Provide the [X, Y] coordinate of the cell's center where the given text is located.  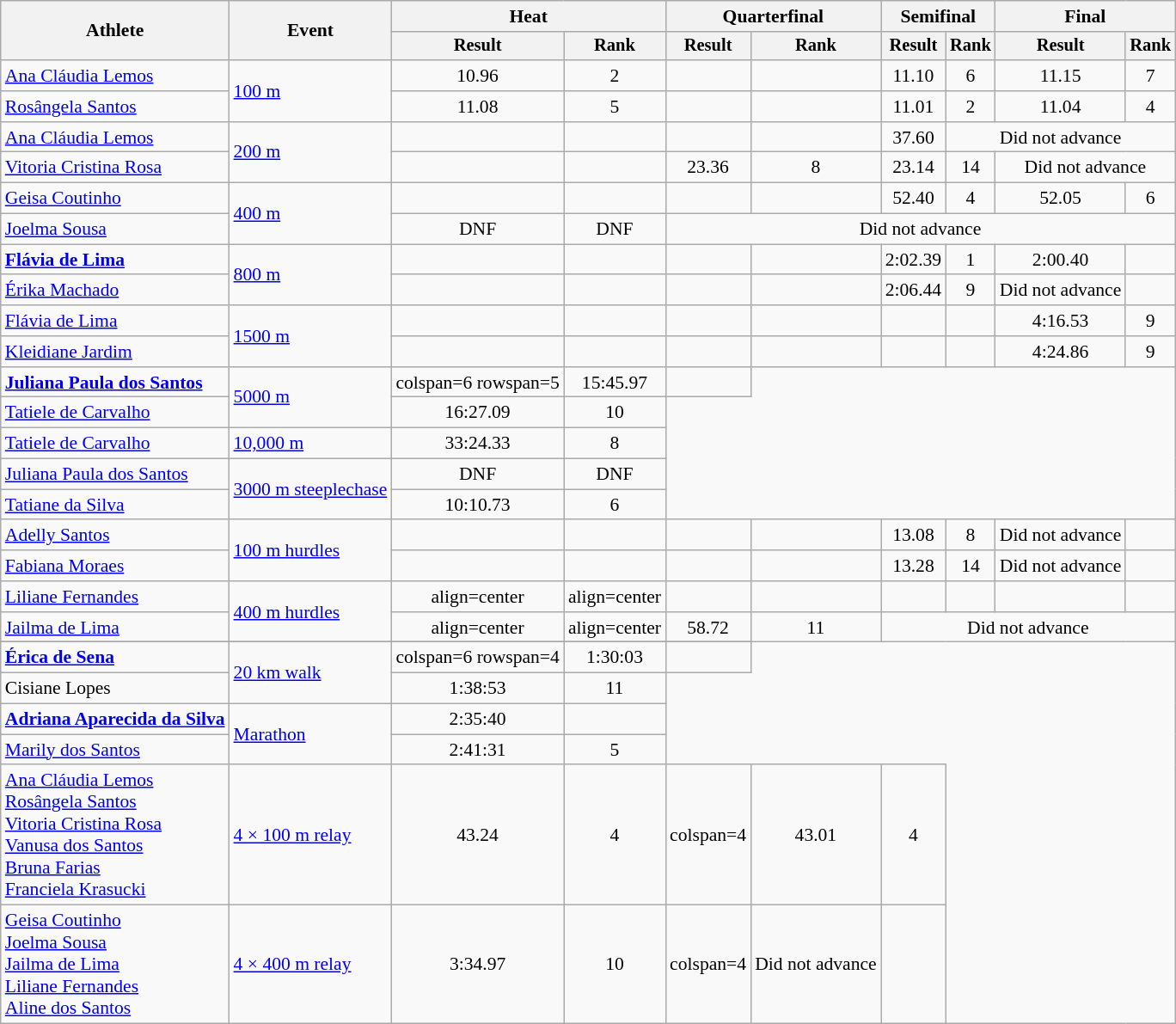
37.60 [913, 138]
1:38:53 [478, 689]
Vitoria Cristina Rosa [115, 168]
52.05 [1061, 199]
11.04 [1061, 107]
4:16.53 [1061, 321]
Cisiane Lopes [115, 689]
Ana Cláudia LemosRosângela SantosVitoria Cristina RosaVanusa dos SantosBruna FariasFranciela Krasucki [115, 836]
2:00.40 [1061, 260]
10,000 m [311, 444]
11.01 [913, 107]
13.28 [913, 566]
4 × 400 m relay [311, 965]
Érica de Sena [115, 658]
5000 m [311, 397]
4 × 100 m relay [311, 836]
1 [971, 260]
23.36 [708, 168]
7 [1150, 76]
Adelly Santos [115, 536]
400 m hurdles [311, 612]
23.14 [913, 168]
800 m [311, 275]
400 m [311, 213]
2:06.44 [913, 291]
2:41:31 [478, 750]
colspan=6 rowspan=5 [478, 383]
Adriana Aparecida da Silva [115, 720]
13.08 [913, 536]
2:35:40 [478, 720]
43.01 [816, 836]
Semifinal [939, 16]
11.15 [1061, 76]
11.10 [913, 76]
Rosângela Santos [115, 107]
Tatiane da Silva [115, 505]
58.72 [708, 628]
Marathon [311, 734]
Marily dos Santos [115, 750]
10:10.73 [478, 505]
Final [1085, 16]
10.96 [478, 76]
Liliane Fernandes [115, 597]
Heat [528, 16]
200 m [311, 153]
Joelma Sousa [115, 230]
11.08 [478, 107]
Quarterfinal [774, 16]
1500 m [311, 335]
100 m [311, 91]
Athlete [115, 31]
Geisa Coutinho [115, 199]
15:45.97 [615, 383]
Geisa CoutinhoJoelma SousaJailma de LimaLiliane FernandesAline dos Santos [115, 965]
3000 m steeplechase [311, 490]
3:34.97 [478, 965]
colspan=6 rowspan=4 [478, 658]
52.40 [913, 199]
Jailma de Lima [115, 628]
1:30:03 [615, 658]
Érika Machado [115, 291]
33:24.33 [478, 444]
100 m hurdles [311, 550]
16:27.09 [478, 413]
20 km walk [311, 672]
43.24 [478, 836]
Kleidiane Jardim [115, 352]
Event [311, 31]
2:02.39 [913, 260]
4:24.86 [1061, 352]
Fabiana Moraes [115, 566]
